Find where the given text appears and provide that cell's center as [X, Y] coordinate. 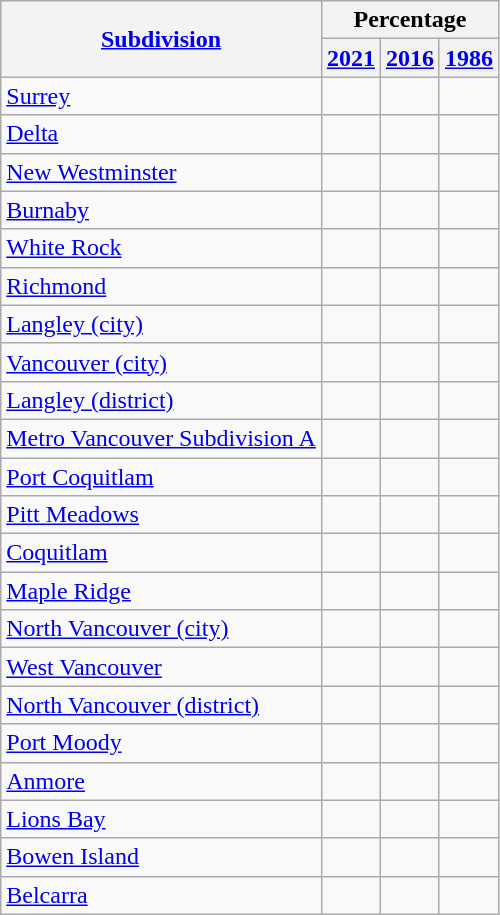
Langley (city) [162, 324]
Coquitlam [162, 553]
Langley (district) [162, 400]
Anmore [162, 781]
2016 [410, 58]
Lions Bay [162, 819]
1986 [468, 58]
Percentage [410, 20]
2021 [350, 58]
Metro Vancouver Subdivision A [162, 438]
North Vancouver (city) [162, 629]
Surrey [162, 96]
Richmond [162, 286]
Subdivision [162, 39]
White Rock [162, 248]
Burnaby [162, 210]
Maple Ridge [162, 591]
Pitt Meadows [162, 515]
New Westminster [162, 172]
West Vancouver [162, 667]
North Vancouver (district) [162, 705]
Bowen Island [162, 857]
Port Moody [162, 743]
Belcarra [162, 895]
Port Coquitlam [162, 477]
Vancouver (city) [162, 362]
Delta [162, 134]
